Determine the [X, Y] coordinate at the center of the cell enclosing the given text.  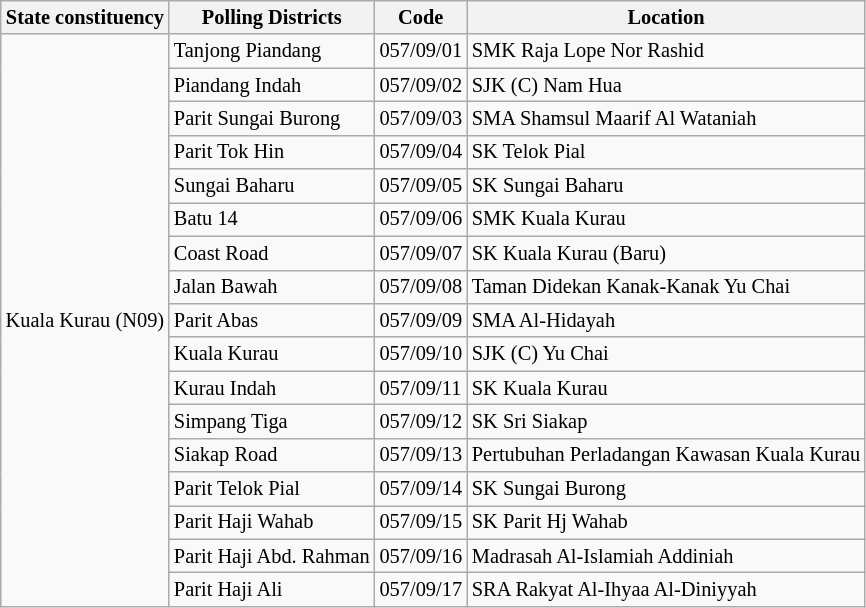
SK Parit Hj Wahab [666, 522]
Madrasah Al-Islamiah Addiniah [666, 556]
Tanjong Piandang [272, 51]
Parit Tok Hin [272, 152]
Parit Sungai Burong [272, 118]
Kuala Kurau (N09) [85, 320]
Parit Haji Ali [272, 589]
SK Telok Pial [666, 152]
SJK (C) Nam Hua [666, 85]
SMA Shamsul Maarif Al Wataniah [666, 118]
SRA Rakyat Al-Ihyaa Al-Diniyyah [666, 589]
SMK Kuala Kurau [666, 219]
Parit Abas [272, 320]
Kurau Indah [272, 388]
Batu 14 [272, 219]
SK Sungai Baharu [666, 186]
057/09/04 [421, 152]
Parit Haji Abd. Rahman [272, 556]
Pertubuhan Perladangan Kawasan Kuala Kurau [666, 455]
SK Sri Siakap [666, 421]
057/09/03 [421, 118]
057/09/01 [421, 51]
SMK Raja Lope Nor Rashid [666, 51]
Parit Telok Pial [272, 489]
Coast Road [272, 253]
Polling Districts [272, 17]
SK Kuala Kurau [666, 388]
057/09/06 [421, 219]
SJK (C) Yu Chai [666, 354]
Parit Haji Wahab [272, 522]
057/09/07 [421, 253]
SK Sungai Burong [666, 489]
Taman Didekan Kanak-Kanak Yu Chai [666, 287]
057/09/13 [421, 455]
057/09/15 [421, 522]
057/09/05 [421, 186]
Location [666, 17]
057/09/02 [421, 85]
Kuala Kurau [272, 354]
Piandang Indah [272, 85]
057/09/08 [421, 287]
Jalan Bawah [272, 287]
State constituency [85, 17]
SMA Al-Hidayah [666, 320]
057/09/09 [421, 320]
057/09/14 [421, 489]
057/09/16 [421, 556]
Simpang Tiga [272, 421]
057/09/17 [421, 589]
SK Kuala Kurau (Baru) [666, 253]
057/09/12 [421, 421]
Sungai Baharu [272, 186]
Siakap Road [272, 455]
057/09/11 [421, 388]
057/09/10 [421, 354]
Code [421, 17]
